Output the [X, Y] coordinate of the center of the cell containing the given text.  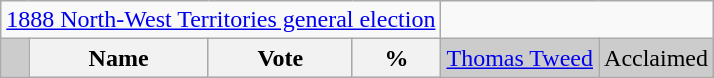
% [396, 58]
1888 North-West Territories general election [221, 20]
Thomas Tweed [520, 58]
Name [119, 58]
Vote [280, 58]
Acclaimed [656, 58]
